From the cell containing the given text, extract its center point as [x, y] coordinate. 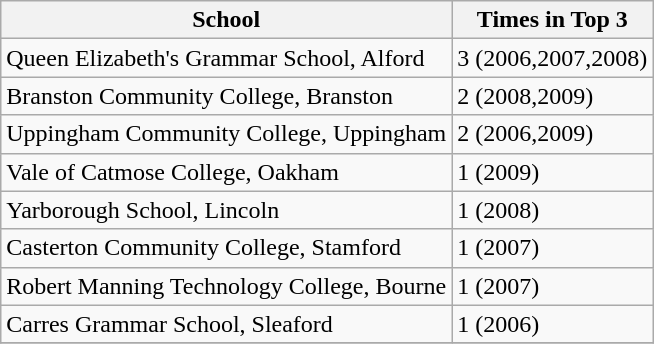
1 (2008) [552, 210]
Uppingham Community College, Uppingham [226, 134]
1 (2009) [552, 172]
Yarborough School, Lincoln [226, 210]
Casterton Community College, Stamford [226, 248]
Vale of Catmose College, Oakham [226, 172]
School [226, 20]
Queen Elizabeth's Grammar School, Alford [226, 58]
2 (2008,2009) [552, 96]
Times in Top 3 [552, 20]
Branston Community College, Branston [226, 96]
1 (2006) [552, 324]
3 (2006,2007,2008) [552, 58]
Robert Manning Technology College, Bourne [226, 286]
2 (2006,2009) [552, 134]
Carres Grammar School, Sleaford [226, 324]
